Search for the cell housing the specified text and yield its (X, Y) center coordinate. 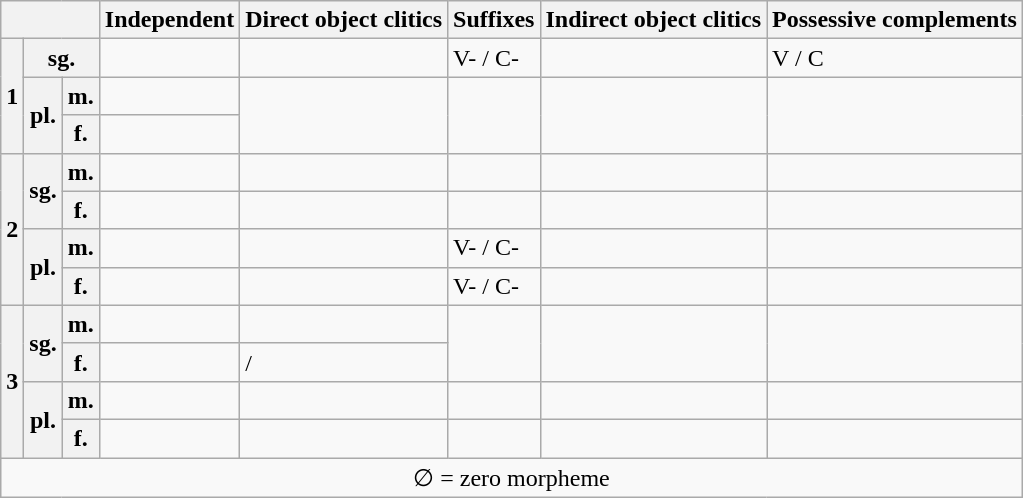
Indirect object clitics (654, 20)
Possessive complements (895, 20)
∅ = zero morpheme (512, 478)
2 (12, 229)
3 (12, 381)
/ (344, 362)
Direct object clitics (344, 20)
Independent (169, 20)
1 (12, 96)
Suffixes (494, 20)
V / C (895, 58)
